Output the (X, Y) coordinate of the center of the cell containing the given text.  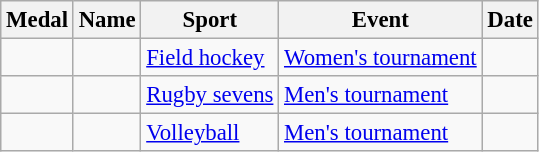
Event (380, 20)
Date (510, 20)
Medal (38, 20)
Women's tournament (380, 58)
Name (107, 20)
Sport (210, 20)
Rugby sevens (210, 95)
Volleyball (210, 133)
Field hockey (210, 58)
